Extract the [X, Y] coordinate from the center of the cell holding the provided text.  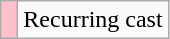
Recurring cast [93, 20]
